Output the [x, y] coordinate of the center of the cell containing the given text.  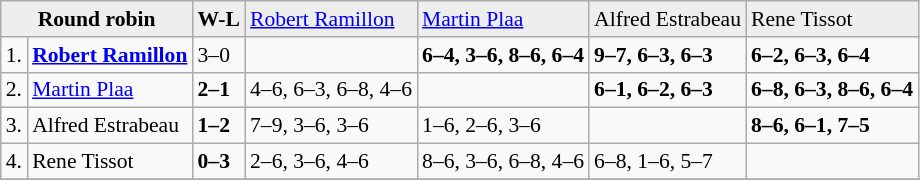
6–2, 6–3, 6–4 [832, 55]
6–8, 6–3, 8–6, 6–4 [832, 90]
7–9, 3–6, 3–6 [331, 126]
0–3 [218, 162]
3–0 [218, 55]
9–7, 6–3, 6–3 [668, 55]
6–8, 1–6, 5–7 [668, 162]
6–4, 3–6, 8–6, 6–4 [503, 55]
2–1 [218, 90]
2–6, 3–6, 4–6 [331, 162]
4. [14, 162]
3. [14, 126]
8–6, 3–6, 6–8, 4–6 [503, 162]
1–2 [218, 126]
Round robin [97, 19]
6–1, 6–2, 6–3 [668, 90]
W-L [218, 19]
4–6, 6–3, 6–8, 4–6 [331, 90]
1. [14, 55]
8–6, 6–1, 7–5 [832, 126]
1–6, 2–6, 3–6 [503, 126]
2. [14, 90]
